Return (X, Y) of the center of cell containing provided text 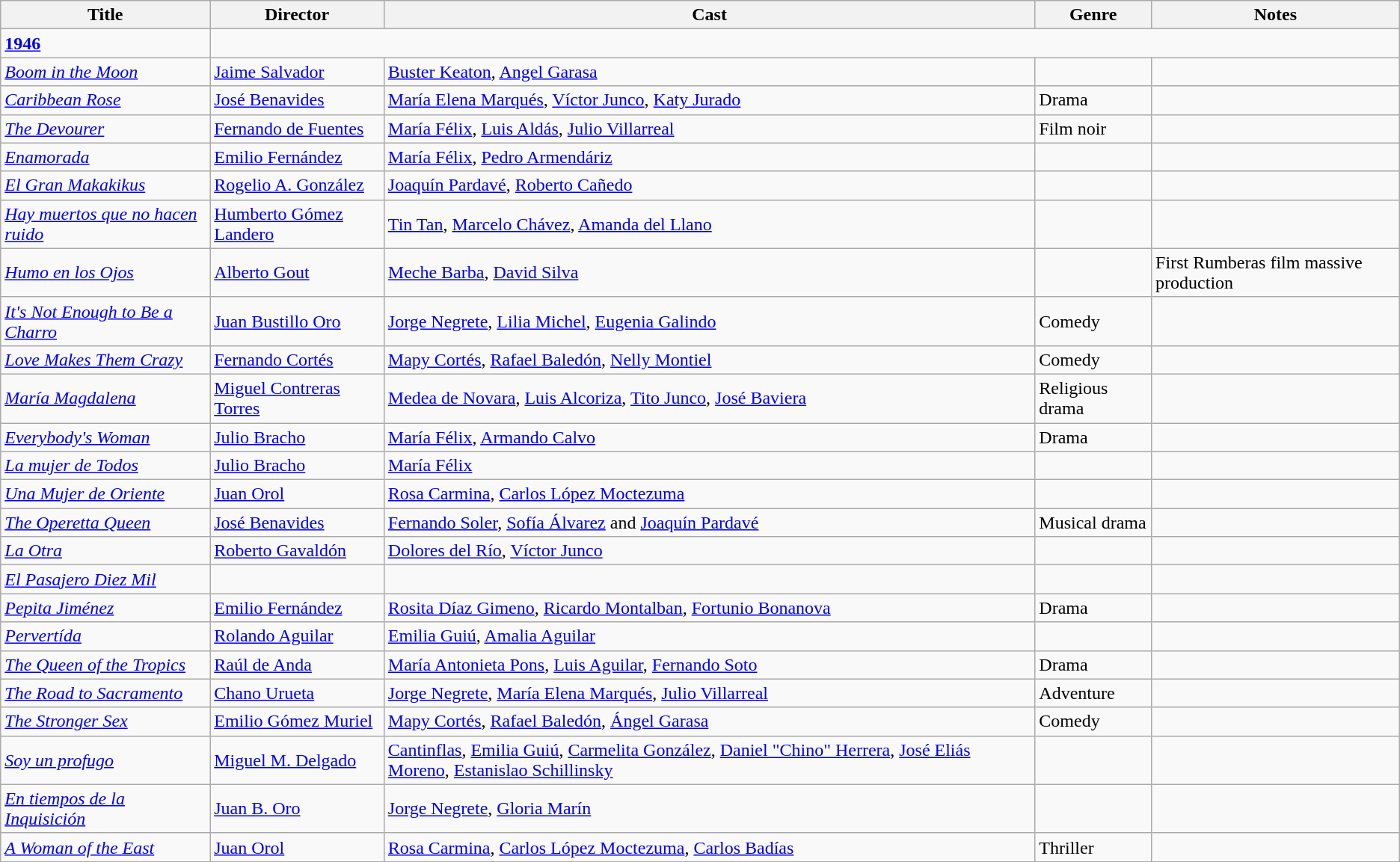
Rosa Carmina, Carlos López Moctezuma (709, 494)
Tin Tan, Marcelo Chávez, Amanda del Llano (709, 224)
Una Mujer de Oriente (105, 494)
Religious drama (1093, 398)
Musical drama (1093, 523)
First Rumberas film massive production (1276, 272)
Mapy Cortés, Rafael Baledón, Ángel Garasa (709, 721)
El Gran Makakikus (105, 185)
María Antonieta Pons, Luis Aguilar, Fernando Soto (709, 665)
Pervertída (105, 636)
Juan B. Oro (298, 809)
Caribbean Rose (105, 100)
Juan Bustillo Oro (298, 321)
La Otra (105, 551)
Emilia Guiú, Amalia Aguilar (709, 636)
Mapy Cortés, Rafael Baledón, Nelly Montiel (709, 360)
María Félix, Armando Calvo (709, 437)
The Operetta Queen (105, 523)
María Félix (709, 466)
Pepita Jiménez (105, 608)
Jorge Negrete, Gloria Marín (709, 809)
Roberto Gavaldón (298, 551)
Notes (1276, 15)
En tiempos de la Inquisición (105, 809)
Title (105, 15)
Boom in the Moon (105, 72)
María Magdalena (105, 398)
Jorge Negrete, Lilia Michel, Eugenia Galindo (709, 321)
Film noir (1093, 129)
Love Makes Them Crazy (105, 360)
Alberto Gout (298, 272)
El Pasajero Diez Mil (105, 579)
Buster Keaton, Angel Garasa (709, 72)
María Elena Marqués, Víctor Junco, Katy Jurado (709, 100)
Humberto Gómez Landero (298, 224)
1946 (105, 43)
Rolando Aguilar (298, 636)
Thriller (1093, 847)
María Félix, Luis Aldás, Julio Villarreal (709, 129)
The Queen of the Tropics (105, 665)
Jorge Negrete, María Elena Marqués, Julio Villarreal (709, 693)
Fernando de Fuentes (298, 129)
La mujer de Todos (105, 466)
Everybody's Woman (105, 437)
Miguel Contreras Torres (298, 398)
The Stronger Sex (105, 721)
Hay muertos que no hacen ruido (105, 224)
It's Not Enough to Be a Charro (105, 321)
Soy un profugo (105, 760)
Rosita Díaz Gimeno, Ricardo Montalban, Fortunio Bonanova (709, 608)
Adventure (1093, 693)
Humo en los Ojos (105, 272)
Cast (709, 15)
Emilio Gómez Muriel (298, 721)
A Woman of the East (105, 847)
Dolores del Río, Víctor Junco (709, 551)
Chano Urueta (298, 693)
The Road to Sacramento (105, 693)
Enamorada (105, 157)
Fernando Cortés (298, 360)
Rosa Carmina, Carlos López Moctezuma, Carlos Badías (709, 847)
Genre (1093, 15)
Miguel M. Delgado (298, 760)
Raúl de Anda (298, 665)
Cantinflas, Emilia Guiú, Carmelita González, Daniel "Chino" Herrera, José Eliás Moreno, Estanislao Schillinsky (709, 760)
Meche Barba, David Silva (709, 272)
Rogelio A. González (298, 185)
Jaime Salvador (298, 72)
María Félix, Pedro Armendáriz (709, 157)
Director (298, 15)
Fernando Soler, Sofía Álvarez and Joaquín Pardavé (709, 523)
The Devourer (105, 129)
Joaquín Pardavé, Roberto Cañedo (709, 185)
Medea de Novara, Luis Alcoriza, Tito Junco, José Baviera (709, 398)
